Locate the cell with the specified text and output its (X, Y) center coordinate. 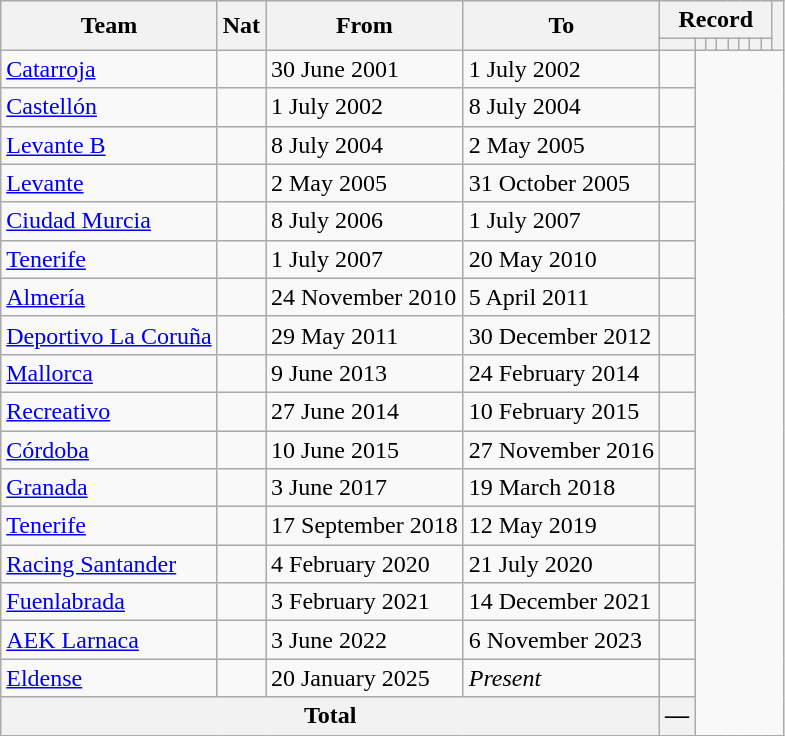
30 December 2012 (561, 335)
— (678, 716)
27 November 2016 (561, 449)
Nat (241, 26)
29 May 2011 (365, 335)
24 February 2014 (561, 373)
Levante B (109, 145)
31 October 2005 (561, 183)
AEK Larnaca (109, 640)
Team (109, 26)
12 May 2019 (561, 526)
6 November 2023 (561, 640)
10 June 2015 (365, 449)
9 June 2013 (365, 373)
Recreativo (109, 411)
Levante (109, 183)
Record (716, 20)
20 January 2025 (365, 678)
Total (330, 716)
Present (561, 678)
14 December 2021 (561, 602)
21 July 2020 (561, 564)
5 April 2011 (561, 297)
Castellón (109, 107)
Deportivo La Coruña (109, 335)
24 November 2010 (365, 297)
Granada (109, 488)
To (561, 26)
Catarroja (109, 69)
8 July 2006 (365, 221)
4 February 2020 (365, 564)
3 February 2021 (365, 602)
17 September 2018 (365, 526)
10 February 2015 (561, 411)
From (365, 26)
3 June 2022 (365, 640)
19 March 2018 (561, 488)
Fuenlabrada (109, 602)
Almería (109, 297)
Mallorca (109, 373)
20 May 2010 (561, 259)
Racing Santander (109, 564)
Eldense (109, 678)
3 June 2017 (365, 488)
Córdoba (109, 449)
27 June 2014 (365, 411)
Ciudad Murcia (109, 221)
30 June 2001 (365, 69)
